Pinpoint the cell where the given text exists, returning its (X, Y) midpoint coordinate. 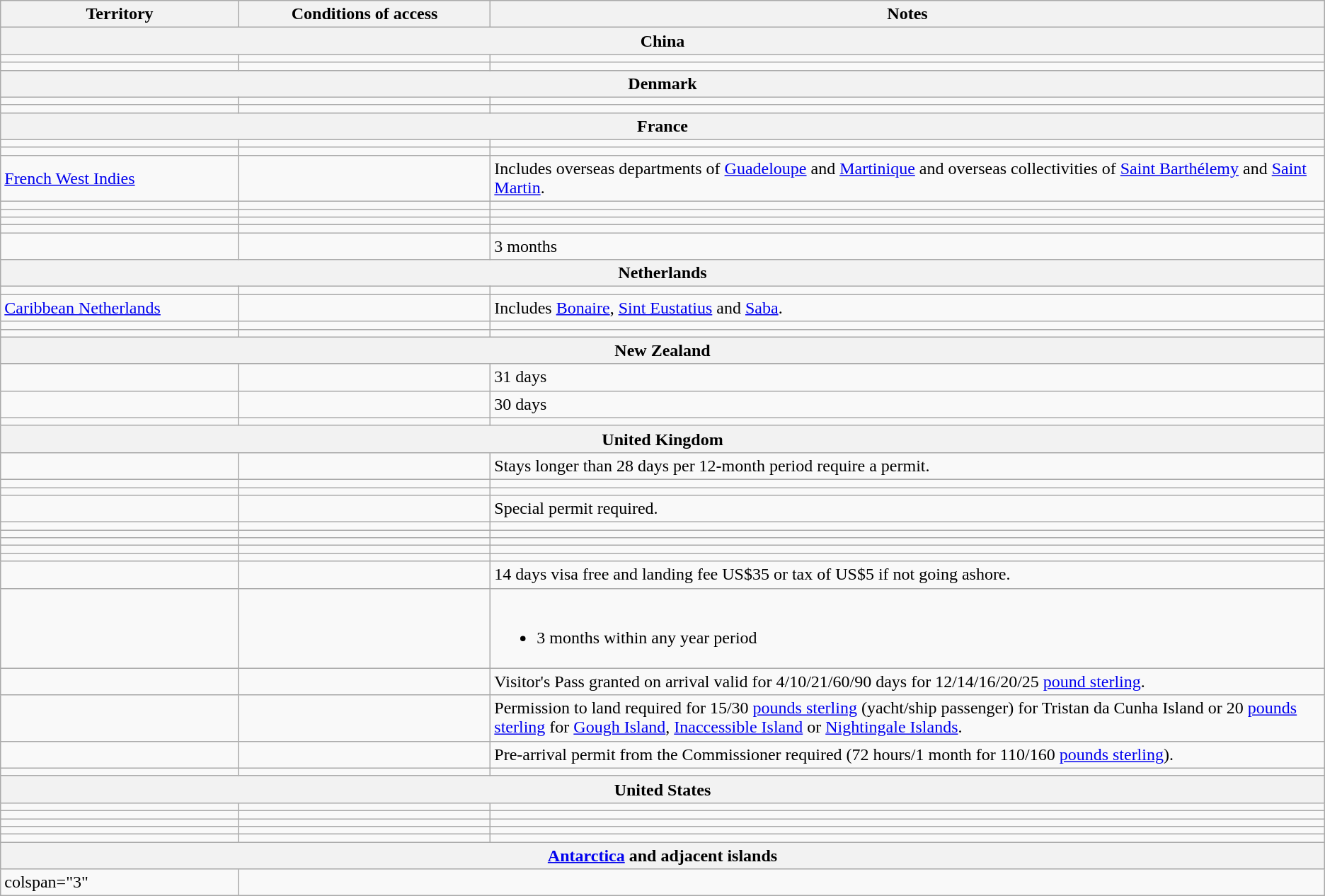
Pre-arrival permit from the Commissioner required (72 hours/1 month for 110/160 pounds sterling). (907, 754)
3 months (907, 246)
31 days (907, 377)
Visitor's Pass granted on arrival valid for 4/10/21/60/90 days for 12/14/16/20/25 pound sterling. (907, 682)
Includes overseas departments of Guadeloupe and Martinique and overseas collectivities of Saint Barthélemy and Saint Martin. (907, 178)
Includes Bonaire, Sint Eustatius and Saba. (907, 308)
Notes (907, 14)
30 days (907, 404)
French West Indies (120, 178)
China (662, 41)
Antarctica and adjacent islands (662, 856)
Denmark (662, 84)
Territory (120, 14)
United States (662, 789)
colspan="3" (120, 883)
3 months within any year period (907, 628)
New Zealand (662, 350)
Special permit required. (907, 509)
Conditions of access (364, 14)
14 days visa free and landing fee US$35 or tax of US$5 if not going ashore. (907, 575)
Stays longer than 28 days per 12-month period require a permit. (907, 466)
Netherlands (662, 273)
United Kingdom (662, 439)
France (662, 126)
Caribbean Netherlands (120, 308)
